Search for the cell housing the specified text and yield its [x, y] center coordinate. 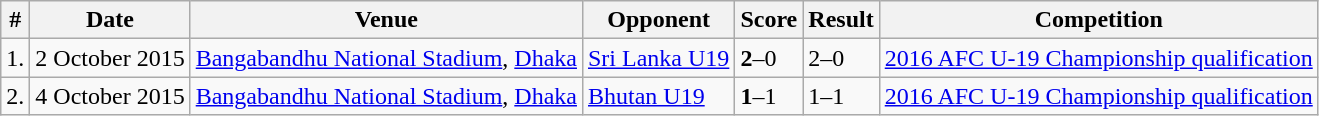
# [16, 20]
Result [841, 20]
2 October 2015 [110, 58]
Sri Lanka U19 [658, 58]
Score [769, 20]
Bhutan U19 [658, 96]
4 October 2015 [110, 96]
1. [16, 58]
Opponent [658, 20]
Date [110, 20]
2. [16, 96]
Competition [1098, 20]
Venue [386, 20]
